Locate the cell with the specified text and output its [X, Y] center coordinate. 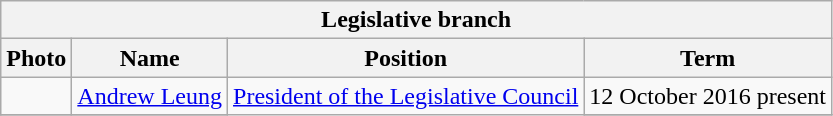
Andrew Leung [150, 96]
Position [406, 58]
12 October 2016 present [708, 96]
Photo [36, 58]
Legislative branch [416, 20]
Term [708, 58]
President of the Legislative Council [406, 96]
Name [150, 58]
